Pinpoint the cell where the given text exists, returning its (x, y) midpoint coordinate. 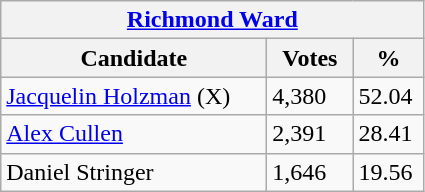
4,380 (310, 96)
Alex Cullen (134, 134)
Candidate (134, 58)
2,391 (310, 134)
Richmond Ward (212, 20)
19.56 (388, 172)
Jacquelin Holzman (X) (134, 96)
28.41 (388, 134)
Daniel Stringer (134, 172)
52.04 (388, 96)
% (388, 58)
Votes (310, 58)
1,646 (310, 172)
